Scan for the cell matching the given text and deliver its [X, Y] coordinate at center. 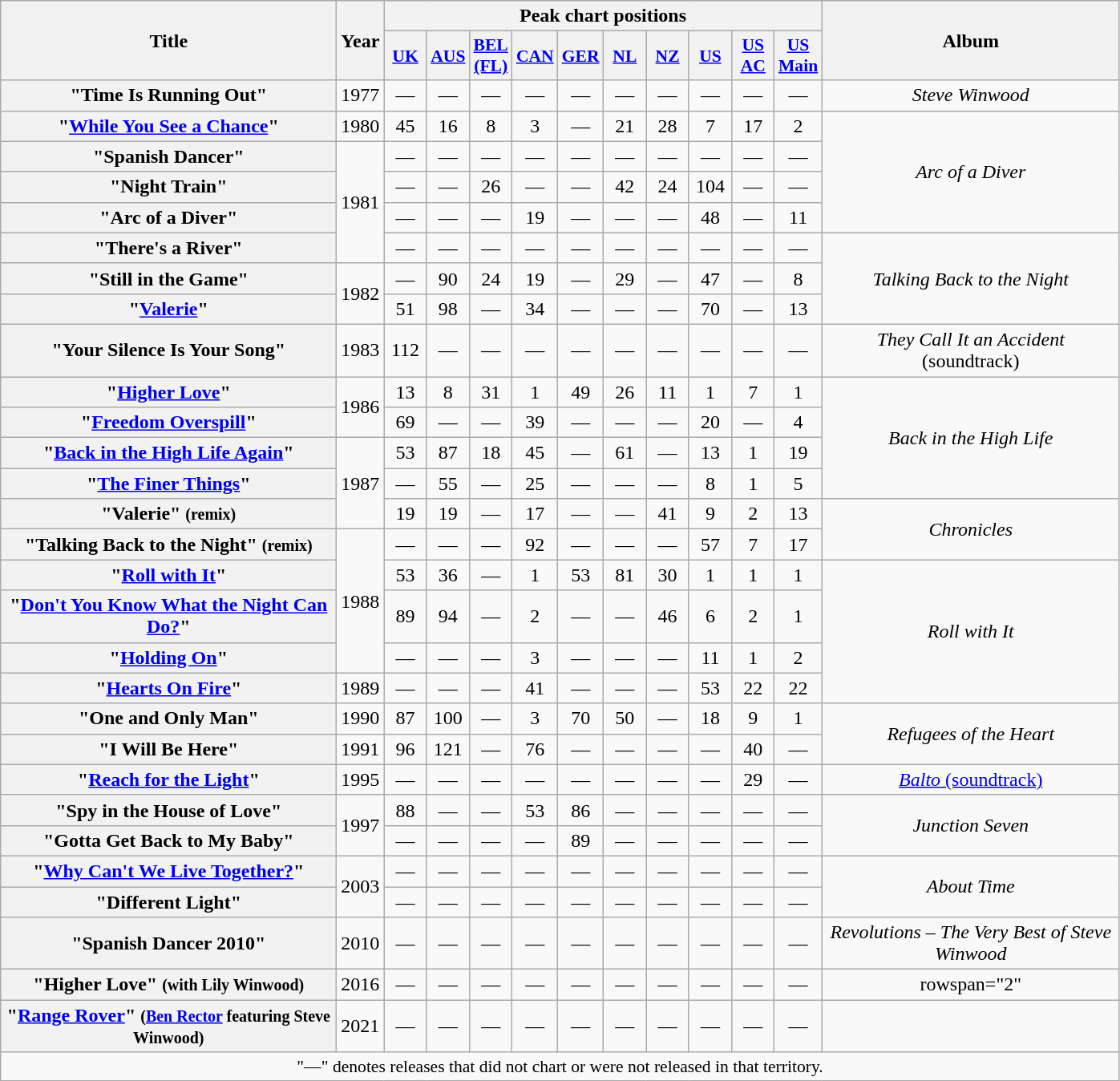
1989 [361, 688]
90 [447, 278]
Revolutions – The Very Best of Steve Winwood [970, 943]
"Valerie" (remix) [168, 514]
2010 [361, 943]
"Freedom Overspill" [168, 423]
57 [710, 545]
"Still in the Game" [168, 278]
1983 [361, 350]
1986 [361, 407]
6 [710, 616]
69 [406, 423]
"The Finer Things" [168, 484]
"Your Silence Is Your Song" [168, 350]
Arc of a Diver [970, 172]
"—" denotes releases that did not chart or were not released in that territory. [560, 1067]
Steve Winwood [970, 95]
"Spanish Dancer 2010" [168, 943]
"While You See a Chance" [168, 126]
36 [447, 575]
1988 [361, 601]
1995 [361, 779]
Chronicles [970, 529]
40 [754, 749]
Balto (soundtrack) [970, 779]
46 [667, 616]
"Valerie" [168, 309]
49 [580, 392]
100 [447, 719]
"Hearts On Fire" [168, 688]
"Different Light" [168, 902]
"Back in the High Life Again" [168, 453]
"Gotta Get Back to My Baby" [168, 840]
61 [625, 453]
US Main [799, 56]
Back in the High Life [970, 438]
5 [799, 484]
NL [625, 56]
48 [710, 217]
1991 [361, 749]
94 [447, 616]
"Holding On" [168, 658]
"Don't You Know What the Night Can Do?" [168, 616]
1997 [361, 825]
104 [710, 187]
25 [536, 484]
"Higher Love" (with Lily Winwood) [168, 985]
34 [536, 309]
"Talking Back to the Night" (remix) [168, 545]
"Spy in the House of Love" [168, 810]
2003 [361, 886]
AUS [447, 56]
They Call It an Accident (soundtrack) [970, 350]
Roll with It [970, 632]
88 [406, 810]
1977 [361, 95]
"Roll with It" [168, 575]
16 [447, 126]
Year [361, 40]
1990 [361, 719]
39 [536, 423]
121 [447, 749]
US [710, 56]
About Time [970, 886]
"Time Is Running Out" [168, 95]
2021 [361, 1026]
"One and Only Man" [168, 719]
GER [580, 56]
"Why Can't We Live Together?" [168, 871]
42 [625, 187]
Peak chart positions [603, 16]
"I Will Be Here" [168, 749]
47 [710, 278]
"Spanish Dancer" [168, 156]
81 [625, 575]
20 [710, 423]
"Arc of a Diver" [168, 217]
4 [799, 423]
98 [447, 309]
Album [970, 40]
"Reach for the Light" [168, 779]
1980 [361, 126]
rowspan="2" [970, 985]
"Night Train" [168, 187]
92 [536, 545]
NZ [667, 56]
50 [625, 719]
96 [406, 749]
86 [580, 810]
Talking Back to the Night [970, 278]
Junction Seven [970, 825]
"Higher Love" [168, 392]
31 [491, 392]
BEL (FL) [491, 56]
21 [625, 126]
55 [447, 484]
30 [667, 575]
"There's a River" [168, 248]
CAN [536, 56]
51 [406, 309]
UK [406, 56]
2016 [361, 985]
76 [536, 749]
"Range Rover" (Ben Rector featuring Steve Winwood) [168, 1026]
US AC [754, 56]
1981 [361, 202]
112 [406, 350]
Title [168, 40]
1982 [361, 294]
1987 [361, 484]
Refugees of the Heart [970, 734]
28 [667, 126]
